Return (X, Y) of the center of cell containing provided text 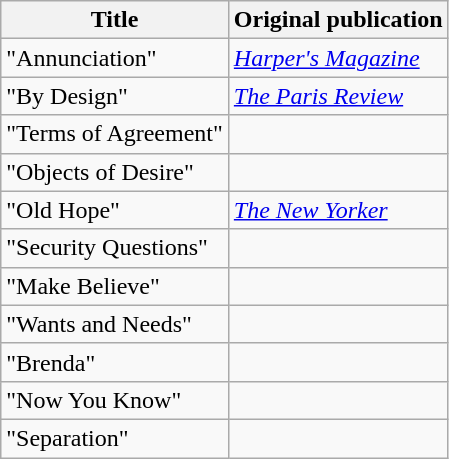
"By Design" (115, 96)
"Old Hope" (115, 210)
"Make Believe" (115, 286)
"Brenda" (115, 362)
"Separation" (115, 438)
"Terms of Agreement" (115, 134)
Harper's Magazine (338, 58)
"Objects of Desire" (115, 172)
Title (115, 20)
The Paris Review (338, 96)
Original publication (338, 20)
"Annunciation" (115, 58)
"Security Questions" (115, 248)
"Wants and Needs" (115, 324)
"Now You Know" (115, 400)
The New Yorker (338, 210)
